Identify which cell holds the provided text, then report its [x, y] central coordinate. 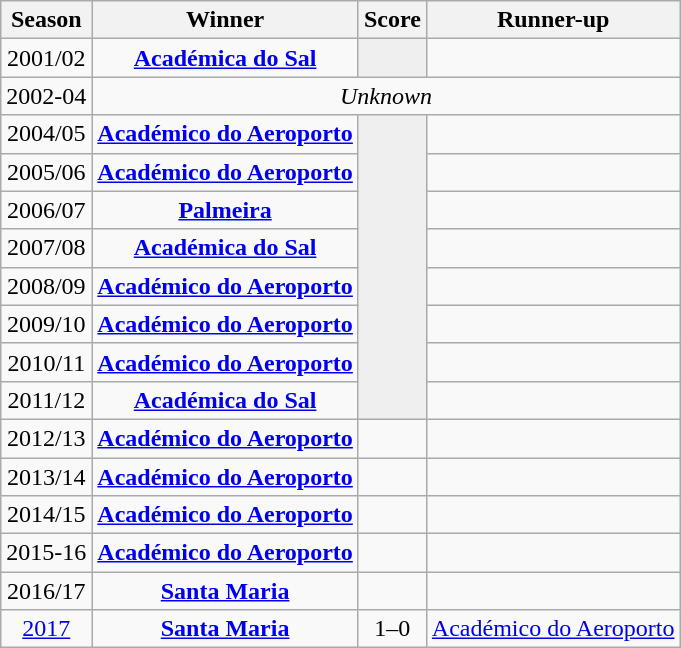
2007/08 [46, 248]
2002-04 [46, 96]
2009/10 [46, 324]
2017 [46, 629]
2001/02 [46, 58]
1–0 [392, 629]
2006/07 [46, 210]
Unknown [386, 96]
2013/14 [46, 477]
Score [392, 20]
2016/17 [46, 591]
Season [46, 20]
2005/06 [46, 172]
2012/13 [46, 438]
Runner-up [553, 20]
2004/05 [46, 134]
2011/12 [46, 400]
2014/15 [46, 515]
2010/11 [46, 362]
Palmeira [226, 210]
2008/09 [46, 286]
Winner [226, 20]
2015-16 [46, 553]
